Return the [X, Y] coordinate for the center point of the cell that contains the specified text.  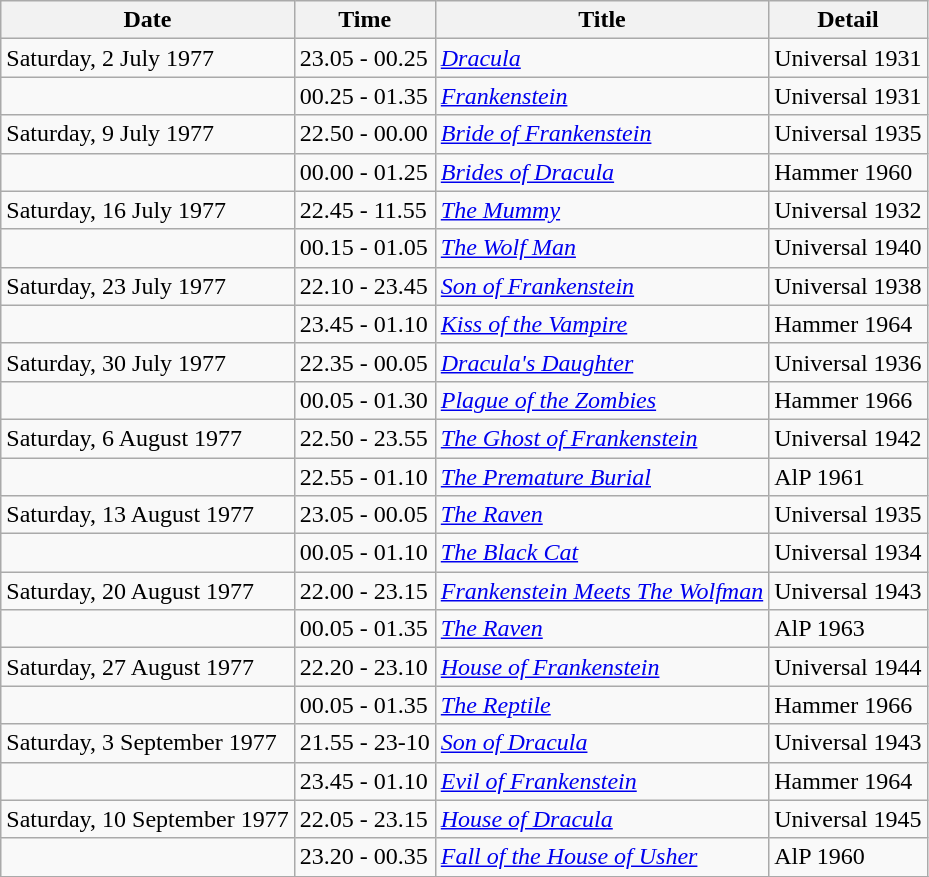
22.45 - 11.55 [364, 210]
Plague of the Zombies [602, 400]
Universal 1940 [848, 248]
Saturday, 13 August 1977 [148, 515]
23.05 - 00.25 [364, 58]
Universal 1945 [848, 819]
Universal 1936 [848, 362]
Saturday, 27 August 1977 [148, 667]
22.20 - 23.10 [364, 667]
Evil of Frankenstein [602, 781]
22.00 - 23.15 [364, 591]
Universal 1934 [848, 553]
Saturday, 3 September 1977 [148, 743]
00.15 - 01.05 [364, 248]
00.05 - 01.30 [364, 400]
The Black Cat [602, 553]
Kiss of the Vampire [602, 324]
Universal 1942 [848, 438]
House of Frankenstein [602, 667]
Son of Dracula [602, 743]
22.50 - 23.55 [364, 438]
Universal 1944 [848, 667]
The Premature Burial [602, 477]
Time [364, 20]
AlP 1961 [848, 477]
The Ghost of Frankenstein [602, 438]
Hammer 1960 [848, 172]
AlP 1960 [848, 857]
Date [148, 20]
Saturday, 23 July 1977 [148, 286]
23.05 - 00.05 [364, 515]
Title [602, 20]
The Reptile [602, 705]
Dracula [602, 58]
Saturday, 9 July 1977 [148, 134]
AlP 1963 [848, 629]
The Mummy [602, 210]
The Wolf Man [602, 248]
Brides of Dracula [602, 172]
Saturday, 10 September 1977 [148, 819]
Saturday, 30 July 1977 [148, 362]
Universal 1932 [848, 210]
Universal 1938 [848, 286]
00.25 - 01.35 [364, 96]
22.50 - 00.00 [364, 134]
22.05 - 23.15 [364, 819]
Son of Frankenstein [602, 286]
23.20 - 00.35 [364, 857]
Saturday, 16 July 1977 [148, 210]
Frankenstein [602, 96]
21.55 - 23-10 [364, 743]
22.35 - 00.05 [364, 362]
Dracula's Daughter [602, 362]
Saturday, 20 August 1977 [148, 591]
Saturday, 2 July 1977 [148, 58]
22.10 - 23.45 [364, 286]
00.05 - 01.10 [364, 553]
Bride of Frankenstein [602, 134]
22.55 - 01.10 [364, 477]
House of Dracula [602, 819]
Fall of the House of Usher [602, 857]
Frankenstein Meets The Wolfman [602, 591]
Detail [848, 20]
00.00 - 01.25 [364, 172]
Saturday, 6 August 1977 [148, 438]
